Search for the cell housing the specified text and yield its (X, Y) center coordinate. 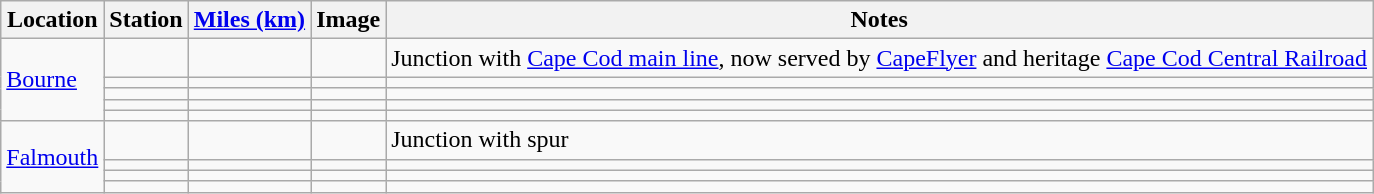
Location (52, 20)
Bourne (52, 80)
Junction with Cape Cod main line, now served by CapeFlyer and heritage Cape Cod Central Railroad (880, 58)
Image (348, 20)
Falmouth (52, 156)
Junction with spur (880, 140)
Notes (880, 20)
Station (146, 20)
Miles (km) (249, 20)
